Search for the cell housing the specified text and yield its [X, Y] center coordinate. 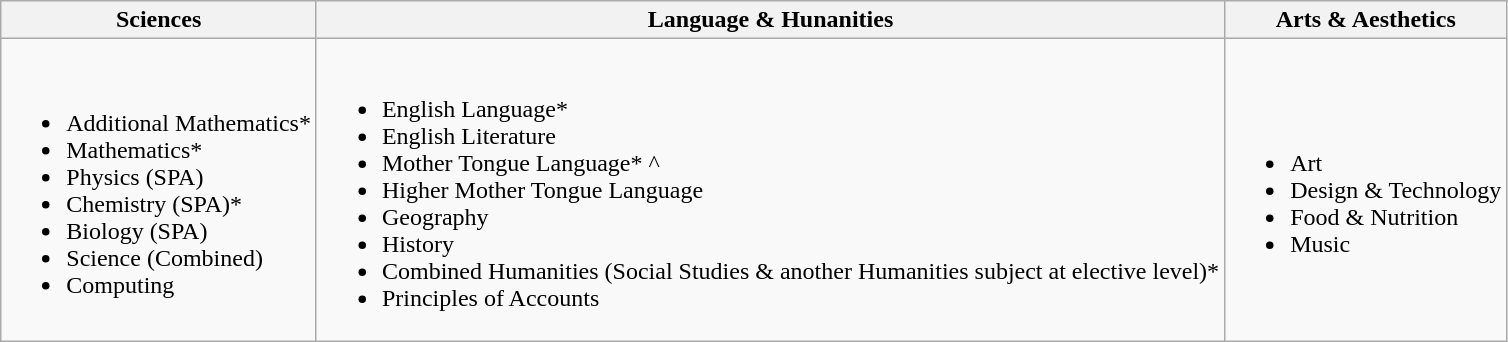
Language & Hunanities [770, 20]
Sciences [159, 20]
ArtDesign & TechnologyFood & NutritionMusic [1366, 190]
Arts & Aesthetics [1366, 20]
Additional Mathematics*Mathematics*Physics (SPA)Chemistry (SPA)*Biology (SPA)Science (Combined)Computing [159, 190]
